Extract the (X, Y) coordinate from the center of the cell holding the provided text.  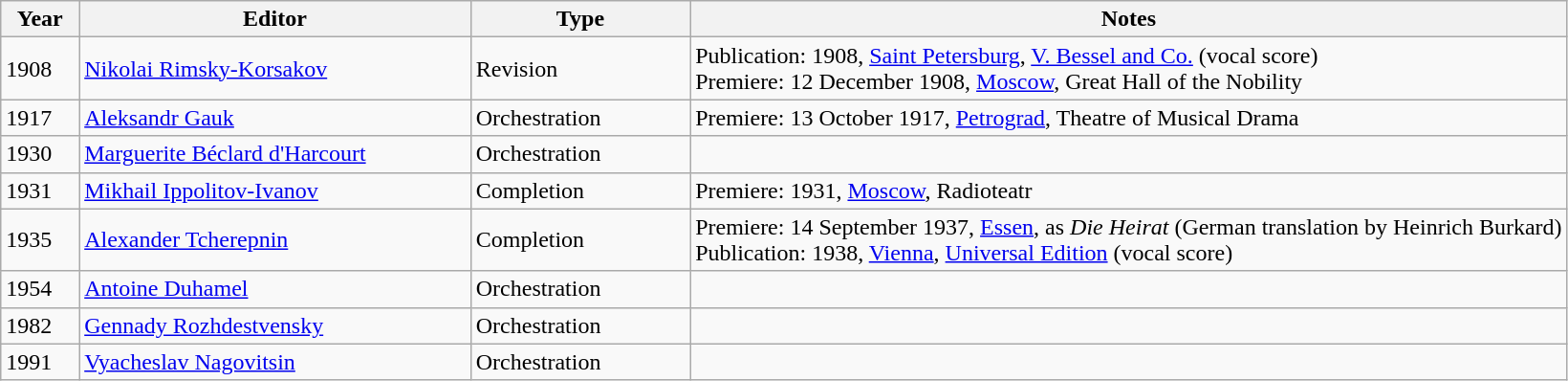
1982 (40, 325)
Editor (275, 19)
1935 (40, 239)
Type (579, 19)
Nikolai Rimsky-Korsakov (275, 69)
1930 (40, 154)
1917 (40, 118)
Year (40, 19)
Antoine Duhamel (275, 289)
Marguerite Béclard d'Harcourt (275, 154)
Mikhail Ippolitov-Ivanov (275, 190)
Notes (1129, 19)
Premiere: 1931, Moscow, Radioteatr (1129, 190)
Aleksandr Gauk (275, 118)
Publication: 1908, Saint Petersburg, V. Bessel and Co. (vocal score)Premiere: 12 December 1908, Moscow, Great Hall of the Nobility (1129, 69)
Premiere: 14 September 1937, Essen, as Die Heirat (German translation by Heinrich Burkard)Publication: 1938, Vienna, Universal Edition (vocal score) (1129, 239)
1908 (40, 69)
Alexander Tcherepnin (275, 239)
Vyacheslav Nagovitsin (275, 362)
Premiere: 13 October 1917, Petrograd, Theatre of Musical Drama (1129, 118)
Revision (579, 69)
1954 (40, 289)
1991 (40, 362)
1931 (40, 190)
Gennady Rozhdestvensky (275, 325)
